Find where the given text appears and provide that cell's center as (x, y) coordinate. 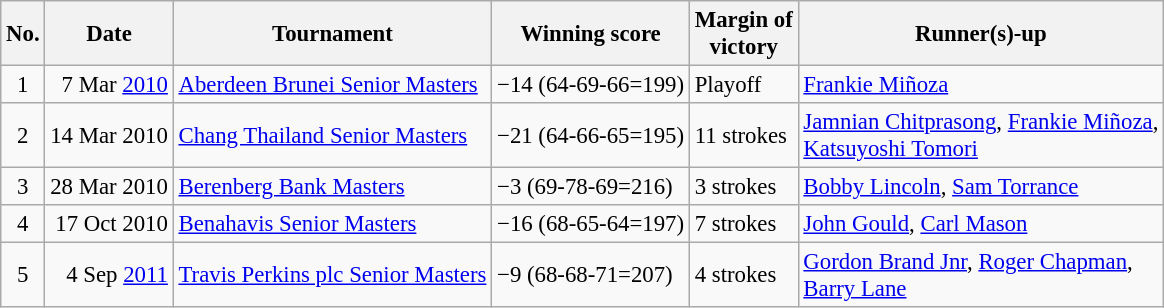
−16 (68-65-64=197) (591, 224)
11 strokes (744, 136)
−3 (69-78-69=216) (591, 187)
Berenberg Bank Masters (332, 187)
Benahavis Senior Masters (332, 224)
John Gould, Carl Mason (981, 224)
−14 (64-69-66=199) (591, 85)
Winning score (591, 34)
4 Sep 2011 (109, 276)
2 (23, 136)
Tournament (332, 34)
Margin ofvictory (744, 34)
3 strokes (744, 187)
1 (23, 85)
3 (23, 187)
4 strokes (744, 276)
Bobby Lincoln, Sam Torrance (981, 187)
Playoff (744, 85)
Aberdeen Brunei Senior Masters (332, 85)
Jamnian Chitprasong, Frankie Miñoza, Katsuyoshi Tomori (981, 136)
−9 (68-68-71=207) (591, 276)
7 strokes (744, 224)
No. (23, 34)
28 Mar 2010 (109, 187)
14 Mar 2010 (109, 136)
−21 (64-66-65=195) (591, 136)
Runner(s)-up (981, 34)
4 (23, 224)
Travis Perkins plc Senior Masters (332, 276)
17 Oct 2010 (109, 224)
Date (109, 34)
7 Mar 2010 (109, 85)
Frankie Miñoza (981, 85)
Gordon Brand Jnr, Roger Chapman, Barry Lane (981, 276)
5 (23, 276)
Chang Thailand Senior Masters (332, 136)
